Determine the [X, Y] coordinate at the center of the cell enclosing the given text.  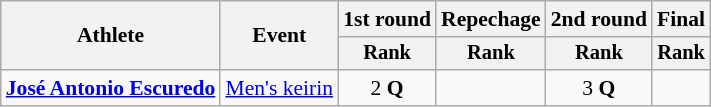
2nd round [599, 19]
Men's keirin [279, 88]
José Antonio Escuredo [111, 88]
Final [681, 19]
3 Q [599, 88]
Athlete [111, 36]
2 Q [387, 88]
Event [279, 36]
1st round [387, 19]
Repechage [491, 19]
